Find where the given text appears and provide that cell's center as (X, Y) coordinate. 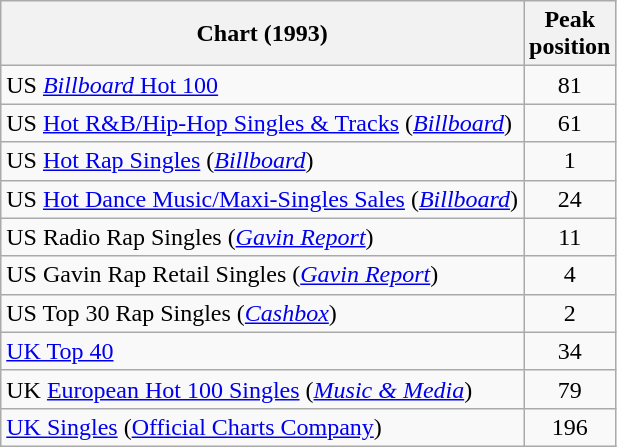
196 (570, 427)
US Radio Rap Singles (Gavin Report) (262, 237)
24 (570, 199)
US Hot Dance Music/Maxi-Singles Sales (Billboard) (262, 199)
79 (570, 389)
UK European Hot 100 Singles (Music & Media) (262, 389)
Peakposition (570, 34)
2 (570, 313)
US Top 30 Rap Singles (Cashbox) (262, 313)
11 (570, 237)
61 (570, 123)
US Billboard Hot 100 (262, 85)
UK Singles (Official Charts Company) (262, 427)
US Hot R&B/Hip-Hop Singles & Tracks (Billboard) (262, 123)
US Hot Rap Singles (Billboard) (262, 161)
Chart (1993) (262, 34)
81 (570, 85)
34 (570, 351)
4 (570, 275)
US Gavin Rap Retail Singles (Gavin Report) (262, 275)
1 (570, 161)
UK Top 40 (262, 351)
